Capture the cell that displays the provided text and extract its [X, Y] central coordinate. 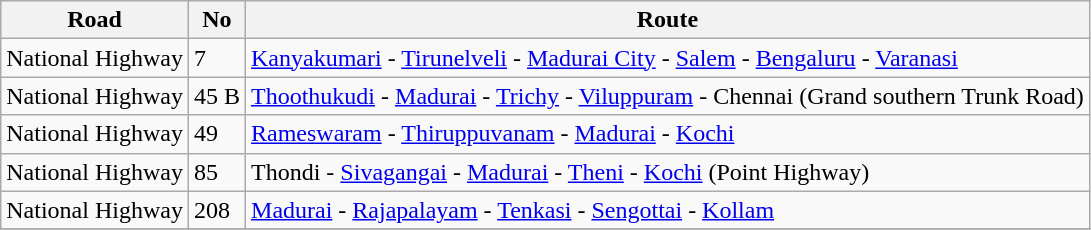
Thondi - Sivagangai - Madurai - Theni - Kochi (Point Highway) [668, 172]
Madurai - Rajapalayam - Tenkasi - Sengottai - Kollam [668, 210]
Rameswaram - Thiruppuvanam - Madurai - Kochi [668, 134]
49 [216, 134]
Kanyakumari - Tirunelveli - Madurai City - Salem - Bengaluru - Varanasi [668, 58]
7 [216, 58]
No [216, 20]
85 [216, 172]
Route [668, 20]
Road [95, 20]
45 B [216, 96]
Thoothukudi - Madurai - Trichy - Viluppuram - Chennai (Grand southern Trunk Road) [668, 96]
208 [216, 210]
